Return [X, Y] of the center of cell containing provided text 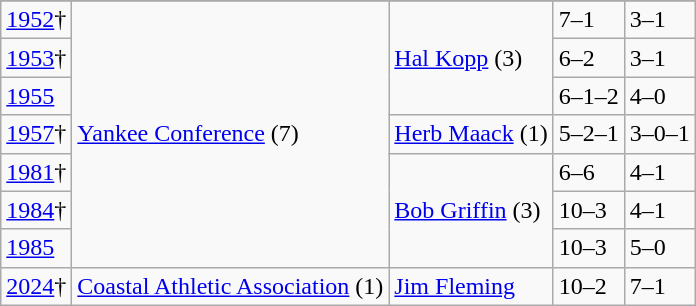
1957† [36, 134]
1952† [36, 20]
1984† [36, 210]
Yankee Conference (7) [230, 134]
Jim Fleming [471, 286]
5–2–1 [588, 134]
6–2 [588, 58]
6–1–2 [588, 96]
1953† [36, 58]
Herb Maack (1) [471, 134]
10–2 [588, 286]
4–0 [660, 96]
3–0–1 [660, 134]
6–6 [588, 172]
1955 [36, 96]
1985 [36, 248]
5–0 [660, 248]
Coastal Athletic Association (1) [230, 286]
2024† [36, 286]
1981† [36, 172]
Bob Griffin (3) [471, 210]
Hal Kopp (3) [471, 58]
